From the cell containing the given text, extract its center point as (x, y) coordinate. 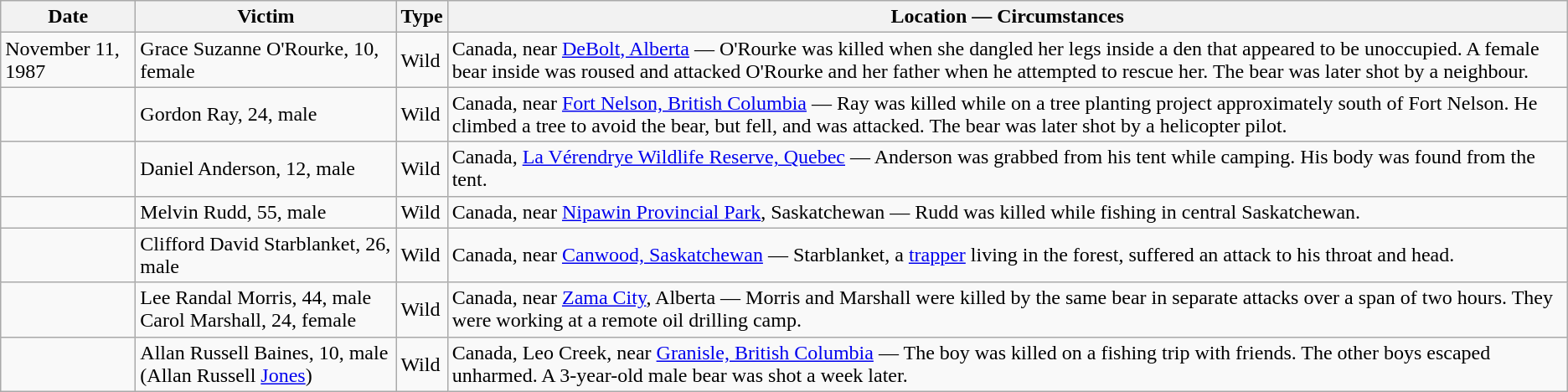
Canada, near Nipawin Provincial Park, Saskatchewan — Rudd was killed while fishing in central Saskatchewan. (1007, 212)
Victim (266, 17)
November 11, 1987 (69, 60)
Gordon Ray, 24, male (266, 114)
Type (422, 17)
Daniel Anderson, 12, male (266, 169)
Date (69, 17)
Location — Circumstances (1007, 17)
Canada, La Vérendrye Wildlife Reserve, Quebec — Anderson was grabbed from his tent while camping. His body was found from the tent. (1007, 169)
Lee Randal Morris, 44, maleCarol Marshall, 24, female (266, 310)
Canada, near Canwood, Saskatchewan — Starblanket, a trapper living in the forest, suffered an attack to his throat and head. (1007, 255)
Grace Suzanne O'Rourke, 10, female (266, 60)
Melvin Rudd, 55, male (266, 212)
Clifford David Starblanket, 26, male (266, 255)
Allan Russell Baines, 10, male(Allan Russell Jones) (266, 364)
